Detect which cell encompasses the target text, then output its [X, Y] center coordinate. 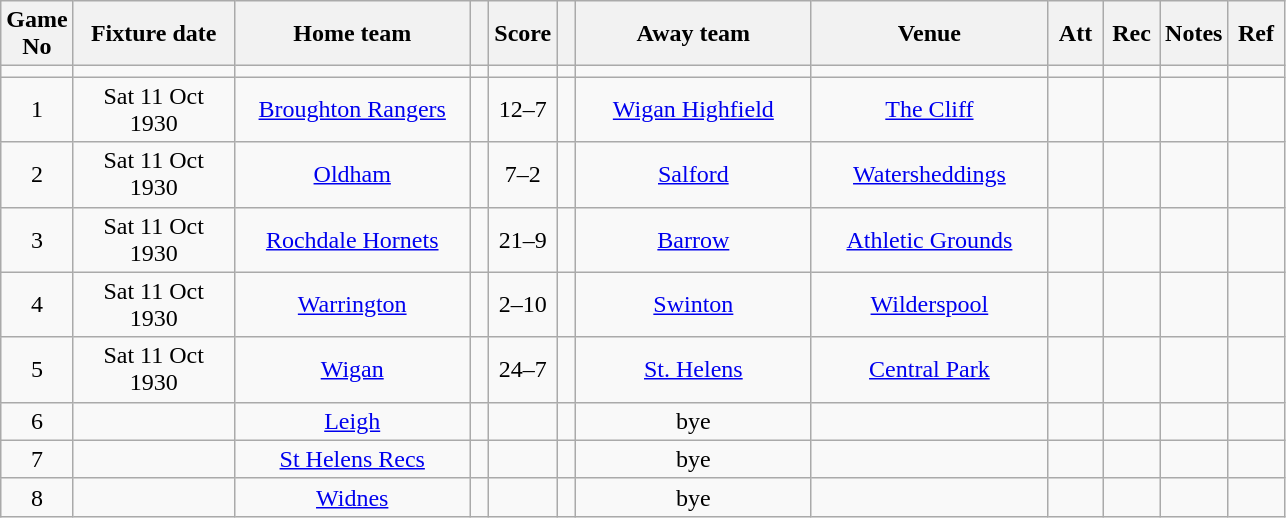
The Cliff [929, 110]
7–2 [523, 174]
Athletic Grounds [929, 240]
Wilderspool [929, 304]
4 [37, 304]
Game No [37, 34]
24–7 [523, 370]
Warrington [352, 304]
Watersheddings [929, 174]
3 [37, 240]
Rec [1132, 34]
Away team [693, 34]
Att [1075, 34]
21–9 [523, 240]
8 [37, 497]
7 [37, 459]
St. Helens [693, 370]
2 [37, 174]
Notes [1194, 34]
Oldham [352, 174]
Rochdale Hornets [352, 240]
Ref [1256, 34]
6 [37, 421]
Widnes [352, 497]
Central Park [929, 370]
Salford [693, 174]
Fixture date [154, 34]
Wigan Highfield [693, 110]
Swinton [693, 304]
Wigan [352, 370]
Leigh [352, 421]
1 [37, 110]
5 [37, 370]
2–10 [523, 304]
12–7 [523, 110]
Score [523, 34]
Home team [352, 34]
Broughton Rangers [352, 110]
Barrow [693, 240]
Venue [929, 34]
St Helens Recs [352, 459]
